From the cell containing the given text, extract its center point as (X, Y) coordinate. 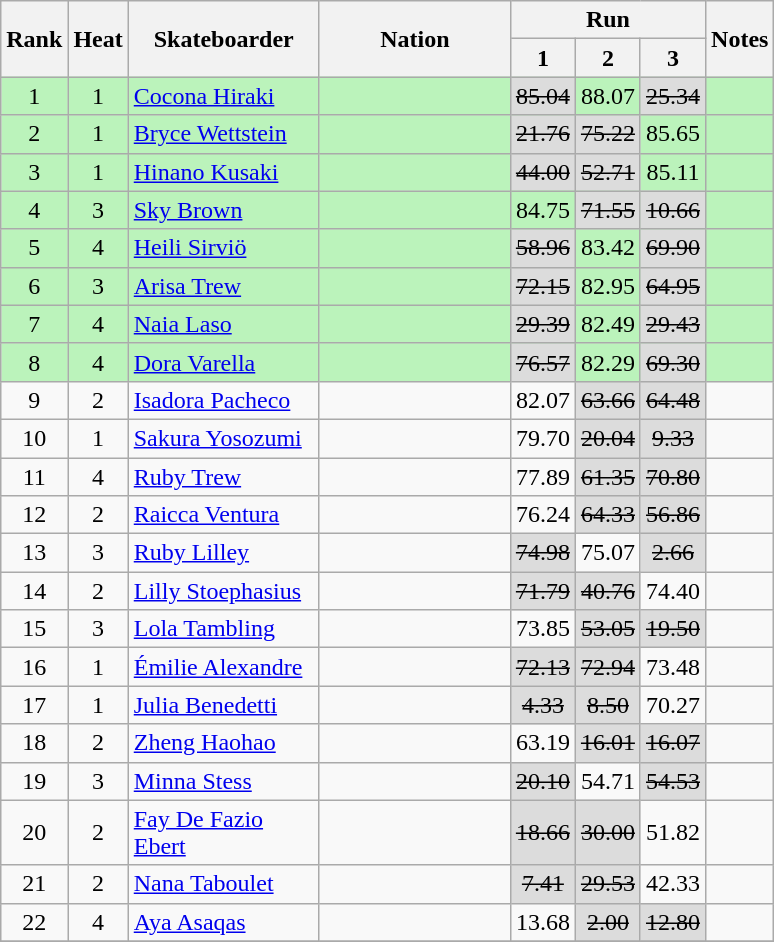
69.30 (672, 362)
70.80 (672, 477)
77.89 (542, 477)
Ruby Trew (224, 477)
12 (34, 515)
12.80 (672, 922)
14 (34, 591)
71.79 (542, 591)
21 (34, 884)
69.90 (672, 248)
Nation (414, 39)
58.96 (542, 248)
11 (34, 477)
9 (34, 400)
44.00 (542, 172)
13 (34, 553)
Skateboarder (224, 39)
21.76 (542, 134)
19.50 (672, 629)
73.85 (542, 629)
30.00 (608, 832)
63.19 (542, 743)
18.66 (542, 832)
16.01 (608, 743)
Minna Stess (224, 781)
Notes (740, 39)
Raicca Ventura (224, 515)
22 (34, 922)
76.24 (542, 515)
61.35 (608, 477)
Aya Asaqas (224, 922)
9.33 (672, 438)
82.07 (542, 400)
42.33 (672, 884)
84.75 (542, 210)
5 (34, 248)
63.66 (608, 400)
Rank (34, 39)
25.34 (672, 96)
Run (608, 20)
7.41 (542, 884)
53.05 (608, 629)
88.07 (608, 96)
82.29 (608, 362)
85.65 (672, 134)
20 (34, 832)
82.49 (608, 324)
54.53 (672, 781)
Sky Brown (224, 210)
64.95 (672, 286)
Fay De Fazio Ebert (224, 832)
76.57 (542, 362)
51.82 (672, 832)
85.11 (672, 172)
75.07 (608, 553)
85.04 (542, 96)
71.55 (608, 210)
40.76 (608, 591)
6 (34, 286)
20.04 (608, 438)
20.10 (542, 781)
2.00 (608, 922)
Arisa Trew (224, 286)
Naia Laso (224, 324)
2.66 (672, 553)
15 (34, 629)
73.48 (672, 667)
82.95 (608, 286)
16.07 (672, 743)
Bryce Wettstein (224, 134)
70.27 (672, 705)
Isadora Pacheco (224, 400)
72.13 (542, 667)
29.53 (608, 884)
10 (34, 438)
Hinano Kusaki (224, 172)
13.68 (542, 922)
Émilie Alexandre (224, 667)
7 (34, 324)
4.33 (542, 705)
Ruby Lilley (224, 553)
8.50 (608, 705)
72.94 (608, 667)
54.71 (608, 781)
72.15 (542, 286)
19 (34, 781)
83.42 (608, 248)
Lilly Stoephasius (224, 591)
74.98 (542, 553)
29.43 (672, 324)
16 (34, 667)
Heat (98, 39)
Lola Tambling (224, 629)
75.22 (608, 134)
74.40 (672, 591)
Nana Taboulet (224, 884)
56.86 (672, 515)
18 (34, 743)
Zheng Haohao (224, 743)
29.39 (542, 324)
79.70 (542, 438)
17 (34, 705)
10.66 (672, 210)
64.48 (672, 400)
Dora Varella (224, 362)
Julia Benedetti (224, 705)
Sakura Yosozumi (224, 438)
Cocona Hiraki (224, 96)
Heili Sirviö (224, 248)
52.71 (608, 172)
8 (34, 362)
64.33 (608, 515)
